Detect which cell encompasses the target text, then output its [x, y] center coordinate. 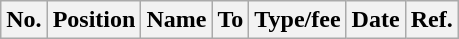
Position [94, 20]
No. [24, 20]
Date [376, 20]
To [230, 20]
Ref. [432, 20]
Type/fee [298, 20]
Name [176, 20]
